Capture the cell that displays the provided text and extract its [x, y] central coordinate. 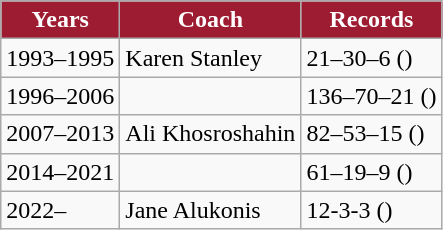
2007–2013 [60, 134]
136–70–21 () [372, 96]
82–53–15 () [372, 134]
2022– [60, 210]
Years [60, 20]
Ali Khosroshahin [210, 134]
Records [372, 20]
61–19–9 () [372, 172]
1996–2006 [60, 96]
21–30–6 () [372, 58]
Coach [210, 20]
2014–2021 [60, 172]
1993–1995 [60, 58]
Karen Stanley [210, 58]
12-3-3 () [372, 210]
Jane Alukonis [210, 210]
